For the text-containing cell, return its midpoint in [x, y] coordinate format. 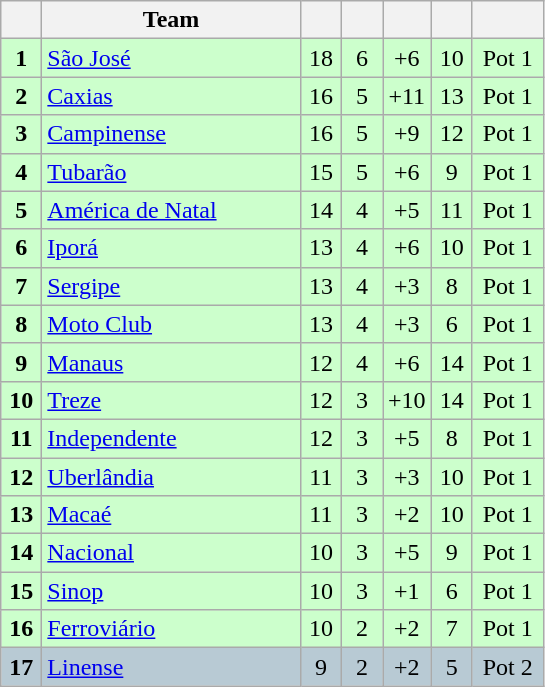
São José [172, 58]
Caxias [172, 96]
1 [22, 58]
Pot 2 [508, 667]
Iporá [172, 248]
Ferroviário [172, 629]
Nacional [172, 553]
Sergipe [172, 286]
+9 [406, 134]
18 [320, 58]
+11 [406, 96]
Linense [172, 667]
Manaus [172, 362]
Sinop [172, 591]
+10 [406, 400]
Macaé [172, 515]
América de Natal [172, 210]
Independente [172, 438]
Moto Club [172, 324]
+1 [406, 591]
17 [22, 667]
Treze [172, 400]
Tubarão [172, 172]
Team [172, 20]
Campinense [172, 134]
Uberlândia [172, 477]
